Identify which cell holds the provided text, then report its (X, Y) central coordinate. 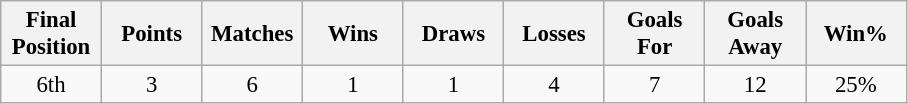
Points (152, 34)
Draws (454, 34)
Matches (252, 34)
Final Position (52, 34)
Goals Away (756, 34)
Wins (354, 34)
6 (252, 85)
Win% (856, 34)
12 (756, 85)
4 (554, 85)
7 (654, 85)
25% (856, 85)
Goals For (654, 34)
Losses (554, 34)
3 (152, 85)
6th (52, 85)
